Capture the cell that displays the provided text and extract its (X, Y) central coordinate. 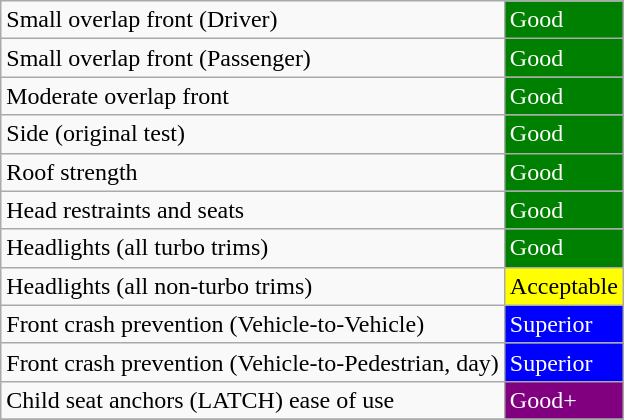
Small overlap front (Driver) (253, 20)
Headlights (all non-turbo trims) (253, 286)
Acceptable (564, 286)
Front crash prevention (Vehicle-to-Pedestrian, day) (253, 362)
Small overlap front (Passenger) (253, 58)
Front crash prevention (Vehicle-to-Vehicle) (253, 324)
Child seat anchors (LATCH) ease of use (253, 400)
Head restraints and seats (253, 210)
Headlights (all turbo trims) (253, 248)
Side (original test) (253, 134)
Moderate overlap front (253, 96)
Roof strength (253, 172)
Good+ (564, 400)
